Pinpoint the cell where the given text exists, returning its (X, Y) midpoint coordinate. 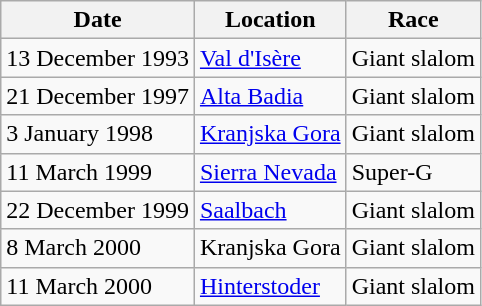
Hinterstoder (270, 286)
21 December 1997 (98, 96)
Saalbach (270, 210)
Race (413, 20)
Val d'Isère (270, 58)
Sierra Nevada (270, 172)
8 March 2000 (98, 248)
11 March 1999 (98, 172)
Location (270, 20)
Alta Badia (270, 96)
11 March 2000 (98, 286)
3 January 1998 (98, 134)
13 December 1993 (98, 58)
Super-G (413, 172)
Date (98, 20)
22 December 1999 (98, 210)
